Identify which cell holds the provided text, then report its (X, Y) central coordinate. 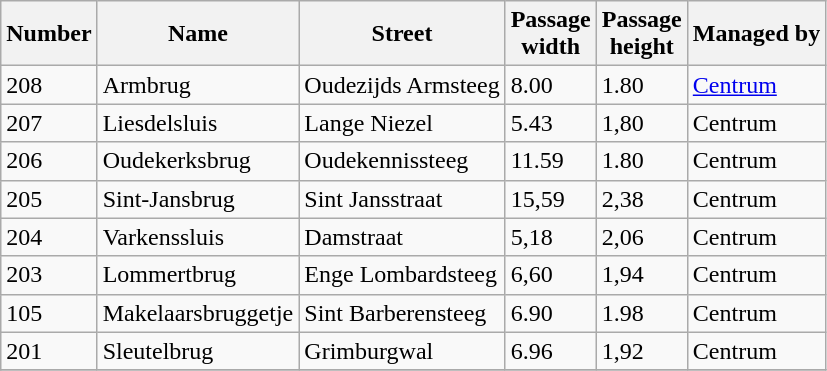
207 (49, 123)
Enge Lombardsteeg (402, 275)
6.96 (550, 351)
Number (49, 34)
1,80 (642, 123)
Sleutelbrug (198, 351)
Sint-Jansbrug (198, 199)
201 (49, 351)
6,60 (550, 275)
105 (49, 313)
Grimburgwal (402, 351)
205 (49, 199)
Varkenssluis (198, 237)
Oudekennissteeg (402, 161)
Liesdelsluis (198, 123)
Oudekerksbrug (198, 161)
Makelaarsbruggetje (198, 313)
Oudezijds Armsteeg (402, 85)
Lange Niezel (402, 123)
Armbrug (198, 85)
8.00 (550, 85)
208 (49, 85)
203 (49, 275)
Lommertbrug (198, 275)
206 (49, 161)
Street (402, 34)
204 (49, 237)
5.43 (550, 123)
1,94 (642, 275)
1,92 (642, 351)
11.59 (550, 161)
Sint Jansstraat (402, 199)
5,18 (550, 237)
Damstraat (402, 237)
2,38 (642, 199)
Sint Barberensteeg (402, 313)
15,59 (550, 199)
1.98 (642, 313)
6.90 (550, 313)
Name (198, 34)
Managed by (756, 34)
Passagewidth (550, 34)
2,06 (642, 237)
Passageheight (642, 34)
